Provide the [X, Y] coordinate of the cell's center where the given text is located.  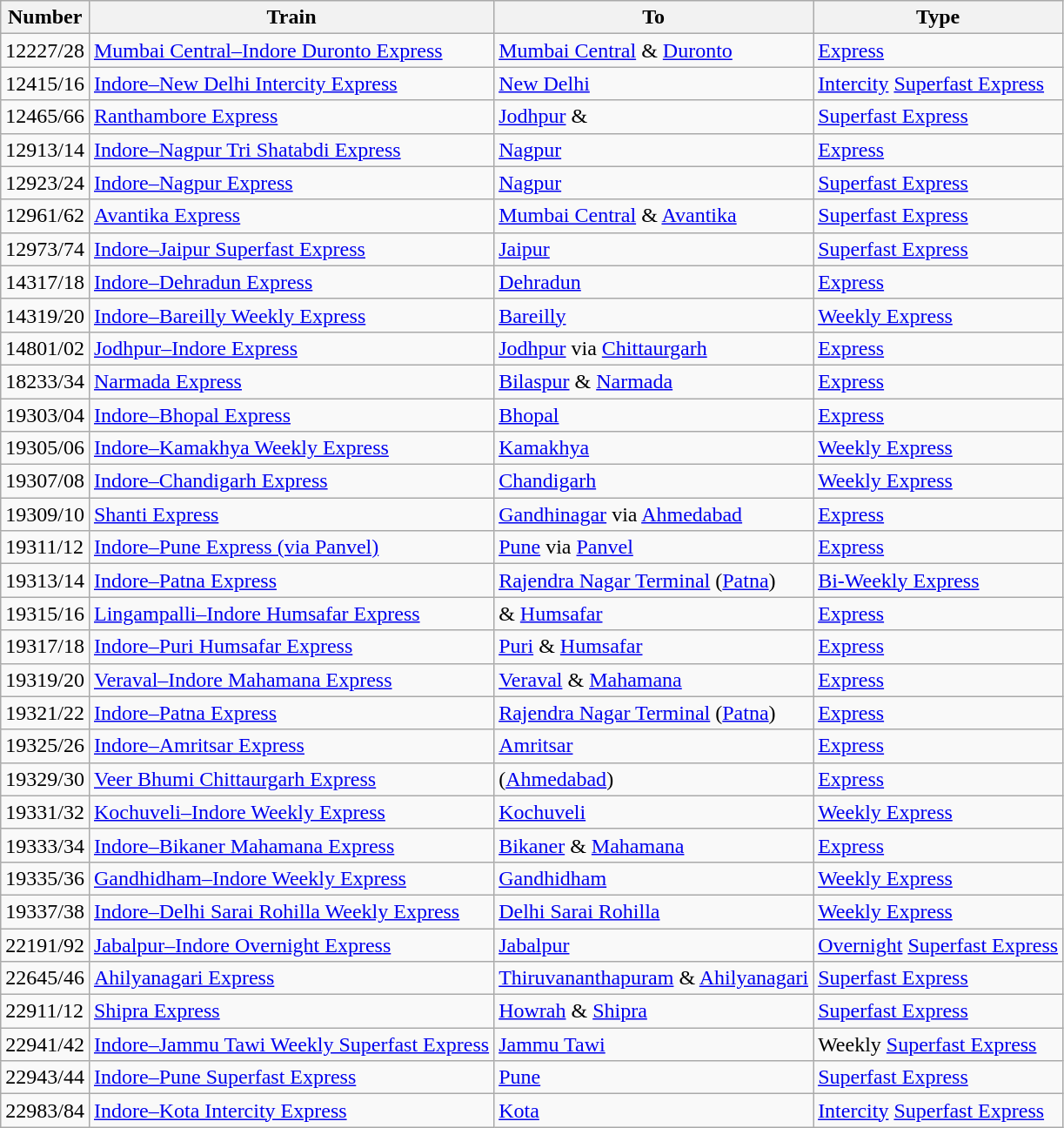
New Delhi [654, 84]
12465/66 [45, 117]
Indore–Bikaner Mahamana Express [291, 845]
14317/18 [45, 282]
19329/30 [45, 779]
Indore–Nagpur Tri Shatabdi Express [291, 150]
Overnight Superfast Express [938, 944]
Kochuveli [654, 812]
Indore–Bareilly Weekly Express [291, 315]
Indore–Kota Intercity Express [291, 1111]
Veer Bhumi Chittaurgarh Express [291, 779]
19311/12 [45, 547]
Amritsar [654, 746]
Indore–Pune Superfast Express [291, 1078]
14319/20 [45, 315]
19315/16 [45, 614]
14801/02 [45, 348]
12961/62 [45, 216]
19321/22 [45, 713]
Number [45, 17]
Bhopal [654, 415]
(Ahmedabad) [654, 779]
19305/06 [45, 448]
Gandhidham [654, 878]
Indore–Chandigarh Express [291, 481]
Kamakhya [654, 448]
Jabalpur–Indore Overnight Express [291, 944]
Shipra Express [291, 1011]
22941/42 [45, 1044]
Thiruvananthapuram & Ahilyanagari [654, 978]
19319/20 [45, 680]
Gandhinagar via Ahmedabad [654, 514]
Narmada Express [291, 381]
Indore–Delhi Sarai Rohilla Weekly Express [291, 911]
Chandigarh [654, 481]
Ranthambore Express [291, 117]
Weekly Superfast Express [938, 1044]
Indore–New Delhi Intercity Express [291, 84]
Indore–Pune Express (via Panvel) [291, 547]
19335/36 [45, 878]
22943/44 [45, 1078]
To [654, 17]
Ahilyanagari Express [291, 978]
Veraval & Mahamana [654, 680]
19333/34 [45, 845]
22645/46 [45, 978]
12913/14 [45, 150]
Indore–Bhopal Express [291, 415]
Bareilly [654, 315]
19303/04 [45, 415]
Jodhpur via Chittaurgarh [654, 348]
22911/12 [45, 1011]
Delhi Sarai Rohilla [654, 911]
Bi-Weekly Express [938, 581]
Veraval–Indore Mahamana Express [291, 680]
Indore–Nagpur Express [291, 183]
19317/18 [45, 647]
Jodhpur–Indore Express [291, 348]
12227/28 [45, 50]
Gandhidham–Indore Weekly Express [291, 878]
Dehradun [654, 282]
Indore–Jaipur Superfast Express [291, 249]
22983/84 [45, 1111]
Indore–Dehradun Express [291, 282]
19325/26 [45, 746]
Kochuveli–Indore Weekly Express [291, 812]
Jodhpur & [654, 117]
Jabalpur [654, 944]
Type [938, 17]
Bilaspur & Narmada [654, 381]
Puri & Humsafar [654, 647]
12973/74 [45, 249]
Mumbai Central–Indore Duronto Express [291, 50]
12923/24 [45, 183]
19307/08 [45, 481]
Train [291, 17]
Kota [654, 1111]
Jammu Tawi [654, 1044]
19313/14 [45, 581]
19331/32 [45, 812]
Howrah & Shipra [654, 1011]
& Humsafar [654, 614]
Indore–Amritsar Express [291, 746]
Lingampalli–Indore Humsafar Express [291, 614]
Jaipur [654, 249]
18233/34 [45, 381]
Pune [654, 1078]
Bikaner & Mahamana [654, 845]
Indore–Kamakhya Weekly Express [291, 448]
Pune via Panvel [654, 547]
12415/16 [45, 84]
Mumbai Central & Duronto [654, 50]
Indore–Puri Humsafar Express [291, 647]
Mumbai Central & Avantika [654, 216]
Shanti Express [291, 514]
19309/10 [45, 514]
Avantika Express [291, 216]
19337/38 [45, 911]
22191/92 [45, 944]
Indore–Jammu Tawi Weekly Superfast Express [291, 1044]
